From the cell containing the given text, extract its center point as [X, Y] coordinate. 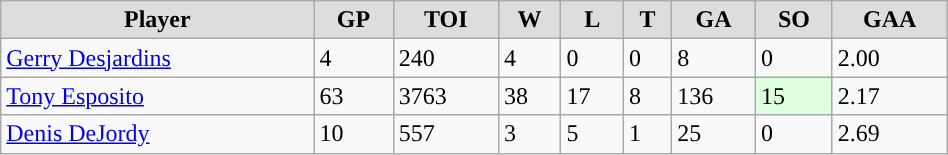
3 [530, 134]
T [647, 20]
L [592, 20]
Tony Esposito [158, 96]
2.69 [890, 134]
15 [794, 96]
10 [354, 134]
557 [446, 134]
136 [714, 96]
GA [714, 20]
GP [354, 20]
3763 [446, 96]
17 [592, 96]
Gerry Desjardins [158, 58]
25 [714, 134]
W [530, 20]
5 [592, 134]
Player [158, 20]
38 [530, 96]
240 [446, 58]
2.17 [890, 96]
2.00 [890, 58]
SO [794, 20]
1 [647, 134]
GAA [890, 20]
TOI [446, 20]
63 [354, 96]
Denis DeJordy [158, 134]
